Provide the [X, Y] coordinate of the cell's center where the given text is located.  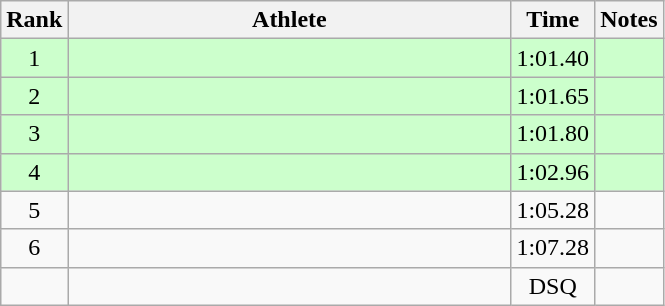
3 [34, 134]
DSQ [553, 286]
1 [34, 58]
Notes [629, 20]
Athlete [290, 20]
1:02.96 [553, 172]
1:01.65 [553, 96]
1:01.80 [553, 134]
1:01.40 [553, 58]
2 [34, 96]
5 [34, 210]
1:07.28 [553, 248]
4 [34, 172]
Rank [34, 20]
Time [553, 20]
1:05.28 [553, 210]
6 [34, 248]
